Pinpoint the cell where the given text exists, returning its [X, Y] midpoint coordinate. 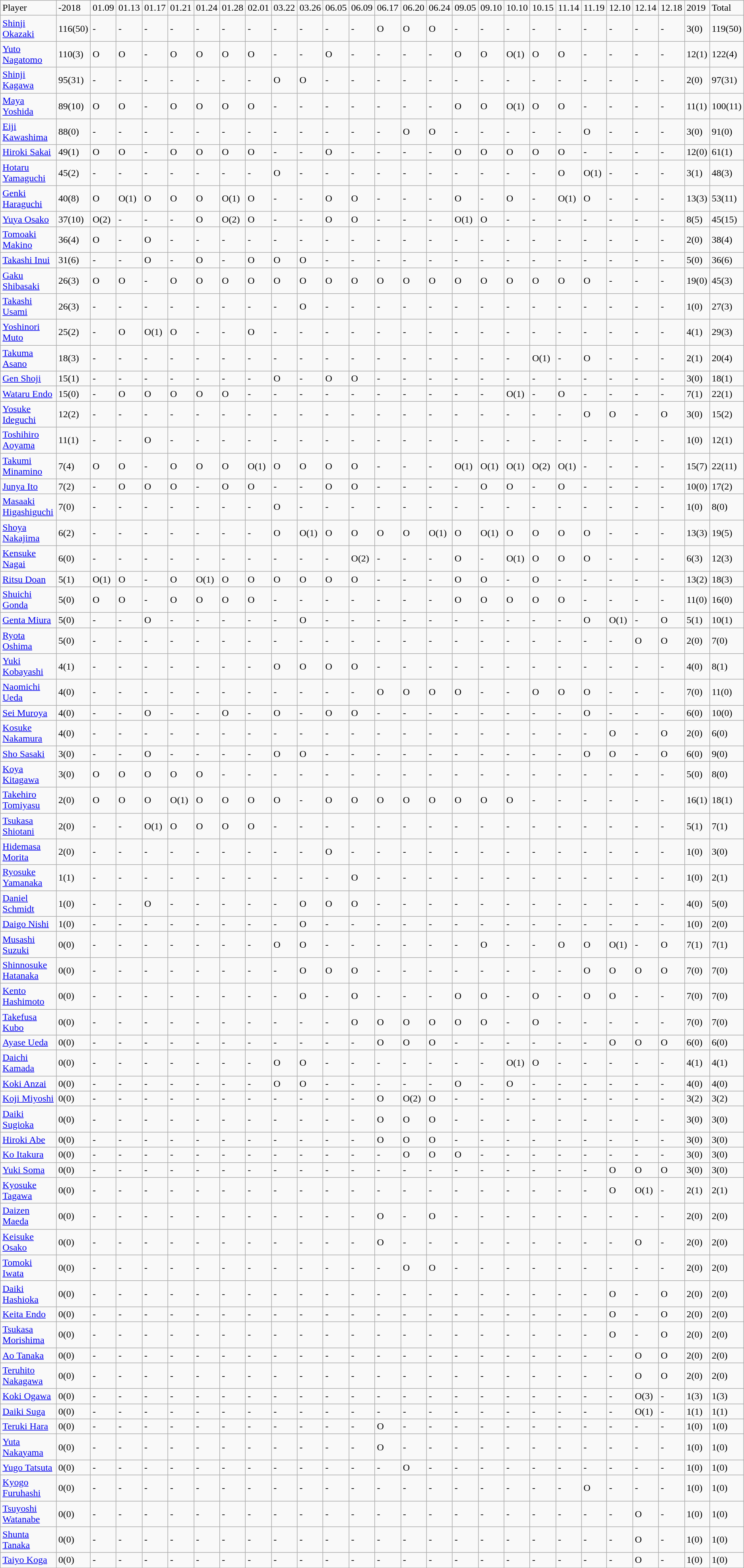
Taiyo Koga [28, 1560]
36(4) [73, 239]
27(3) [727, 307]
Hidemasa Morita [28, 852]
12.14 [645, 8]
15(1) [73, 379]
15(0) [73, 394]
Koki Ogawa [28, 1396]
06.24 [440, 8]
06.17 [388, 8]
40(8) [73, 199]
45(2) [73, 172]
53(11) [727, 199]
95(31) [73, 80]
97(31) [727, 80]
Hiroki Abe [28, 1140]
Shunta Tanaka [28, 1539]
9(0) [727, 754]
Total [727, 8]
8(5) [697, 219]
Yuki Soma [28, 1170]
11.19 [594, 8]
Toshihiro Aoyama [28, 440]
12.10 [620, 8]
Yugo Tatsuta [28, 1467]
12(3) [727, 559]
Koji Miyoshi [28, 1099]
Daiki Hashioka [28, 1294]
89(10) [73, 106]
Musashi Suzuki [28, 944]
3(1) [697, 172]
Daigo Nishi [28, 924]
-2018 [73, 8]
Yoshinori Muto [28, 332]
Kento Hashimoto [28, 996]
Kosuke Nakamura [28, 734]
2019 [697, 8]
Sei Muroya [28, 713]
119(50) [727, 29]
31(6) [73, 260]
12(2) [73, 414]
01.28 [233, 8]
100(11) [727, 106]
06.20 [413, 8]
37(10) [73, 219]
03.22 [285, 8]
Yuya Osako [28, 219]
01.13 [129, 8]
Shoya Nakajima [28, 532]
Sho Sasaki [28, 754]
91(0) [727, 132]
Hiroki Sakai [28, 152]
Teruki Hara [28, 1427]
Yuta Nakayama [28, 1447]
25(2) [73, 332]
Keita Endo [28, 1314]
03.26 [310, 8]
Ayase Ueda [28, 1043]
11.14 [569, 8]
16(1) [697, 800]
01.09 [103, 8]
Shuichi Gonda [28, 599]
6(2) [73, 532]
Daiki Suga [28, 1411]
Tsuyoshi Watanabe [28, 1514]
Daichi Kamada [28, 1063]
16(0) [727, 599]
110(3) [73, 54]
06.09 [362, 8]
45(15) [727, 219]
Wataru Endo [28, 394]
02.01 [258, 8]
Kensuke Nagai [28, 559]
Genta Miura [28, 620]
Takuma Asano [28, 358]
7(4) [73, 466]
Takashi Inui [28, 260]
116(50) [73, 29]
Takefusa Kubo [28, 1022]
Gaku Shibasaki [28, 281]
Koya Kitagawa [28, 774]
61(1) [727, 152]
29(3) [727, 332]
Naomichi Ueda [28, 692]
Junya Ito [28, 486]
Takumi Minamino [28, 466]
Yuto Nagatomo [28, 54]
13(2) [697, 579]
Tomoki Iwata [28, 1268]
45(3) [727, 281]
Player [28, 8]
Keisuke Osako [28, 1242]
01.21 [181, 8]
01.17 [155, 8]
Shinji Okazaki [28, 29]
09.10 [491, 8]
O(3) [645, 1396]
Genki Haraguchi [28, 199]
10(1) [727, 620]
Yuki Kobayashi [28, 667]
Daniel Schmidt [28, 904]
Takehiro Tomiyasu [28, 800]
Shinji Kagawa [28, 80]
19(0) [697, 281]
88(0) [73, 132]
6(3) [697, 559]
48(3) [727, 172]
22(11) [727, 466]
Koki Anzai [28, 1084]
Masaaki Higashiguchi [28, 507]
Daiki Sugioka [28, 1119]
8(1) [727, 667]
Ritsu Doan [28, 579]
38(4) [727, 239]
Ao Tanaka [28, 1355]
Hotaru Yamaguchi [28, 172]
Tsukasa Morishima [28, 1334]
Tsukasa Shiotani [28, 826]
Eiji Kawashima [28, 132]
10.15 [543, 8]
Takashi Usami [28, 307]
Kyogo Furuhashi [28, 1488]
09.05 [465, 8]
49(1) [73, 152]
17(2) [727, 486]
Gen Shoji [28, 379]
Shinnosuke Hatanaka [28, 970]
15(7) [697, 466]
36(6) [727, 260]
Ryota Oshima [28, 641]
06.05 [336, 8]
01.24 [207, 8]
22(1) [727, 394]
Teruhito Nakagawa [28, 1376]
12.18 [672, 8]
15(2) [727, 414]
Maya Yoshida [28, 106]
20(4) [727, 358]
12(0) [697, 152]
Yosuke Ideguchi [28, 414]
10.10 [517, 8]
Ko Itakura [28, 1155]
Ryosuke Yamanaka [28, 877]
122(4) [727, 54]
Daizen Maeda [28, 1216]
7(2) [73, 486]
Kyosuke Tagawa [28, 1191]
19(5) [727, 532]
Tomoaki Makino [28, 239]
